Output the (X, Y) coordinate of the center of the cell containing the given text.  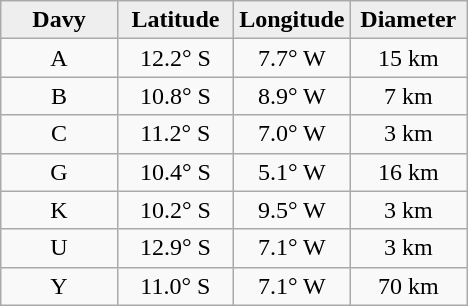
K (59, 210)
C (59, 134)
Diameter (408, 20)
16 km (408, 172)
11.2° S (175, 134)
7 km (408, 96)
10.4° S (175, 172)
12.9° S (175, 248)
15 km (408, 58)
7.0° W (292, 134)
B (59, 96)
70 km (408, 286)
Longitude (292, 20)
10.8° S (175, 96)
7.7° W (292, 58)
8.9° W (292, 96)
U (59, 248)
5.1° W (292, 172)
Y (59, 286)
Davy (59, 20)
A (59, 58)
11.0° S (175, 286)
9.5° W (292, 210)
G (59, 172)
10.2° S (175, 210)
12.2° S (175, 58)
Latitude (175, 20)
